From the cell containing the given text, extract its center point as (x, y) coordinate. 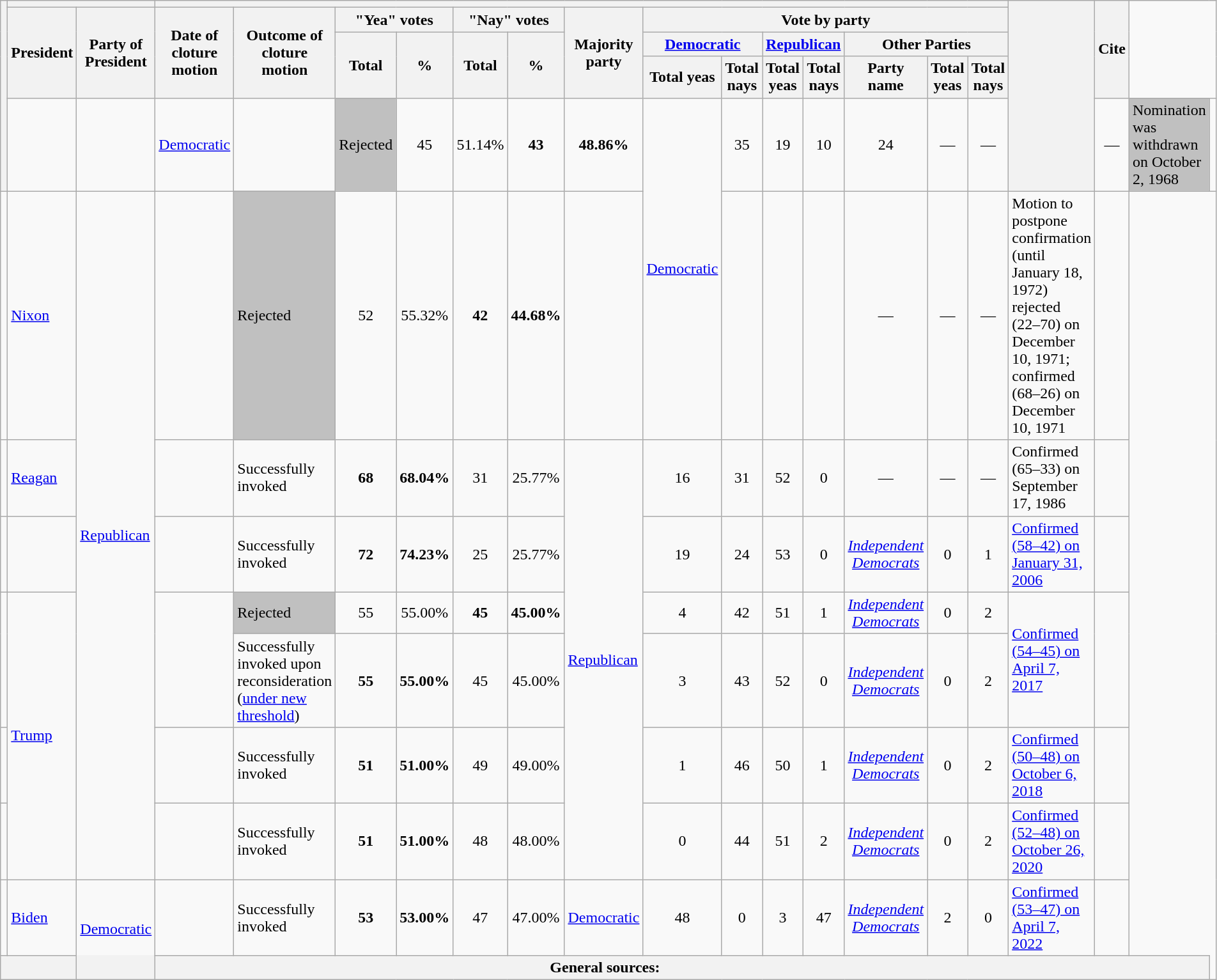
48.00% (536, 841)
Party of President (116, 52)
Successfully invoked upon reconsideration (under new threshold) (285, 680)
35 (742, 144)
49.00% (536, 765)
Cite (1112, 49)
10 (824, 144)
Confirmed (58–42) on January 31, 2006 (1052, 554)
Nomination was withdrawn on October 2, 1968 (1169, 144)
Confirmed (50–48) on October 6, 2018 (1052, 765)
68.04% (424, 478)
Outcome of cloture motion (285, 52)
74.23% (424, 554)
"Nay" votes (509, 20)
Other Parties (927, 44)
Biden (42, 918)
44 (742, 841)
68 (366, 478)
46 (742, 765)
50 (782, 765)
Trump (42, 735)
51.14% (481, 144)
4 (683, 612)
72 (366, 554)
Confirmed (52–48) on October 26, 2020 (1052, 841)
Majority party (603, 52)
Nixon (42, 316)
President (42, 52)
Confirmed (65–33) on September 17, 1986 (1052, 478)
48.86% (603, 144)
Reagan (42, 478)
49 (481, 765)
Confirmed (54–45) on April 7, 2017 (1052, 660)
55.32% (424, 316)
Date of cloture motion (194, 52)
25 (481, 554)
"Yea" votes (394, 20)
Party name (886, 77)
General sources: (605, 968)
16 (683, 478)
47.00% (536, 918)
44.68% (536, 316)
Vote by party (826, 20)
53.00% (424, 918)
Confirmed (53–47) on April 7, 2022 (1052, 918)
Motion to postpone confirmation (until January 18, 1972) rejected (22–70) on December 10, 1971; confirmed (68–26) on December 10, 1971 (1052, 316)
